Extract the (X, Y) coordinate from the center of the cell holding the provided text.  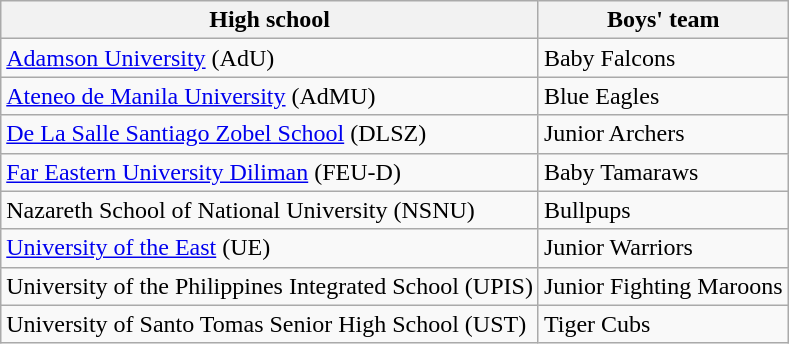
University of Santo Tomas Senior High School (UST) (270, 324)
Bullpups (663, 210)
Junior Fighting Maroons (663, 286)
Junior Warriors (663, 248)
Blue Eagles (663, 96)
Adamson University (AdU) (270, 58)
Ateneo de Manila University (AdMU) (270, 96)
Tiger Cubs (663, 324)
University of the East (UE) (270, 248)
Boys' team (663, 20)
Nazareth School of National University (NSNU) (270, 210)
Junior Archers (663, 134)
High school (270, 20)
Far Eastern University Diliman (FEU-D) (270, 172)
De La Salle Santiago Zobel School (DLSZ) (270, 134)
University of the Philippines Integrated School (UPIS) (270, 286)
Baby Tamaraws (663, 172)
Baby Falcons (663, 58)
